Determine the (X, Y) coordinate at the center of the cell enclosing the given text.  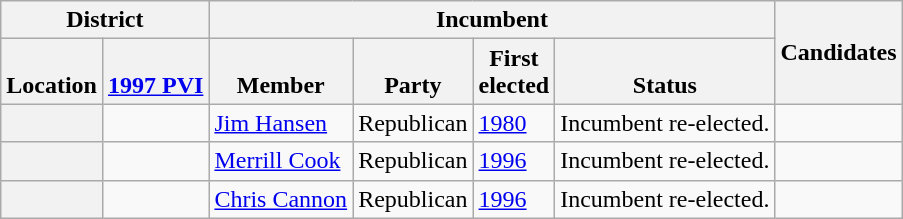
Jim Hansen (281, 123)
Member (281, 72)
Status (665, 72)
Location (52, 72)
1997 PVI (155, 72)
Chris Cannon (281, 199)
Merrill Cook (281, 161)
Firstelected (514, 72)
District (105, 20)
Incumbent (492, 20)
Candidates (838, 52)
Party (413, 72)
1980 (514, 123)
